From the cell containing the given text, extract its center point as (X, Y) coordinate. 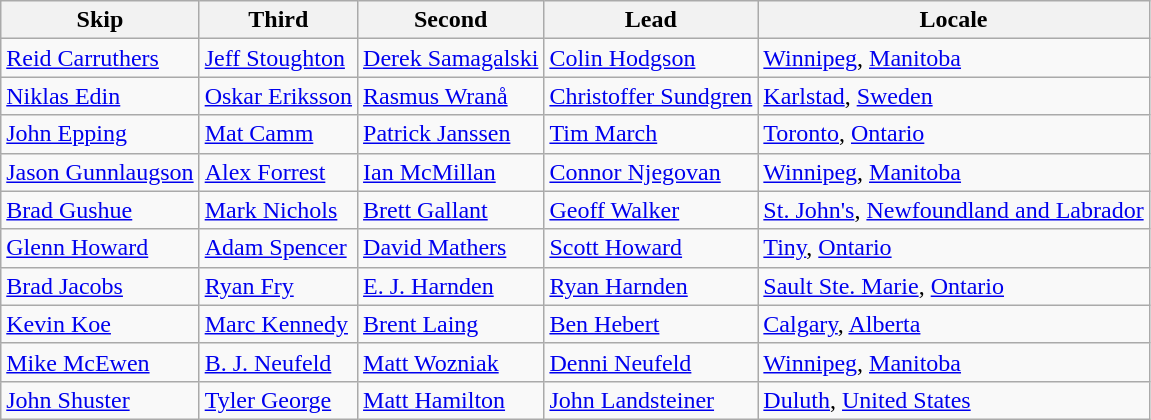
Ian McMillan (451, 172)
Mike McEwen (100, 362)
Ben Hebert (651, 324)
Matt Hamilton (451, 400)
Brad Jacobs (100, 286)
Jason Gunnlaugson (100, 172)
Scott Howard (651, 248)
Ryan Harnden (651, 286)
Tyler George (278, 400)
Duluth, United States (954, 400)
Christoffer Sundgren (651, 96)
Matt Wozniak (451, 362)
Patrick Janssen (451, 134)
Mat Camm (278, 134)
Lead (651, 20)
Brad Gushue (100, 210)
Skip (100, 20)
Rasmus Wranå (451, 96)
John Shuster (100, 400)
John Landsteiner (651, 400)
Locale (954, 20)
Karlstad, Sweden (954, 96)
Brent Laing (451, 324)
Jeff Stoughton (278, 58)
Reid Carruthers (100, 58)
Tiny, Ontario (954, 248)
David Mathers (451, 248)
Second (451, 20)
Geoff Walker (651, 210)
Glenn Howard (100, 248)
Brett Gallant (451, 210)
Ryan Fry (278, 286)
Marc Kennedy (278, 324)
Mark Nichols (278, 210)
Calgary, Alberta (954, 324)
E. J. Harnden (451, 286)
Third (278, 20)
Connor Njegovan (651, 172)
St. John's, Newfoundland and Labrador (954, 210)
B. J. Neufeld (278, 362)
Denni Neufeld (651, 362)
Alex Forrest (278, 172)
Colin Hodgson (651, 58)
Niklas Edin (100, 96)
Toronto, Ontario (954, 134)
Kevin Koe (100, 324)
Oskar Eriksson (278, 96)
Tim March (651, 134)
Adam Spencer (278, 248)
John Epping (100, 134)
Derek Samagalski (451, 58)
Sault Ste. Marie, Ontario (954, 286)
